From the cell containing the given text, extract its center point as [x, y] coordinate. 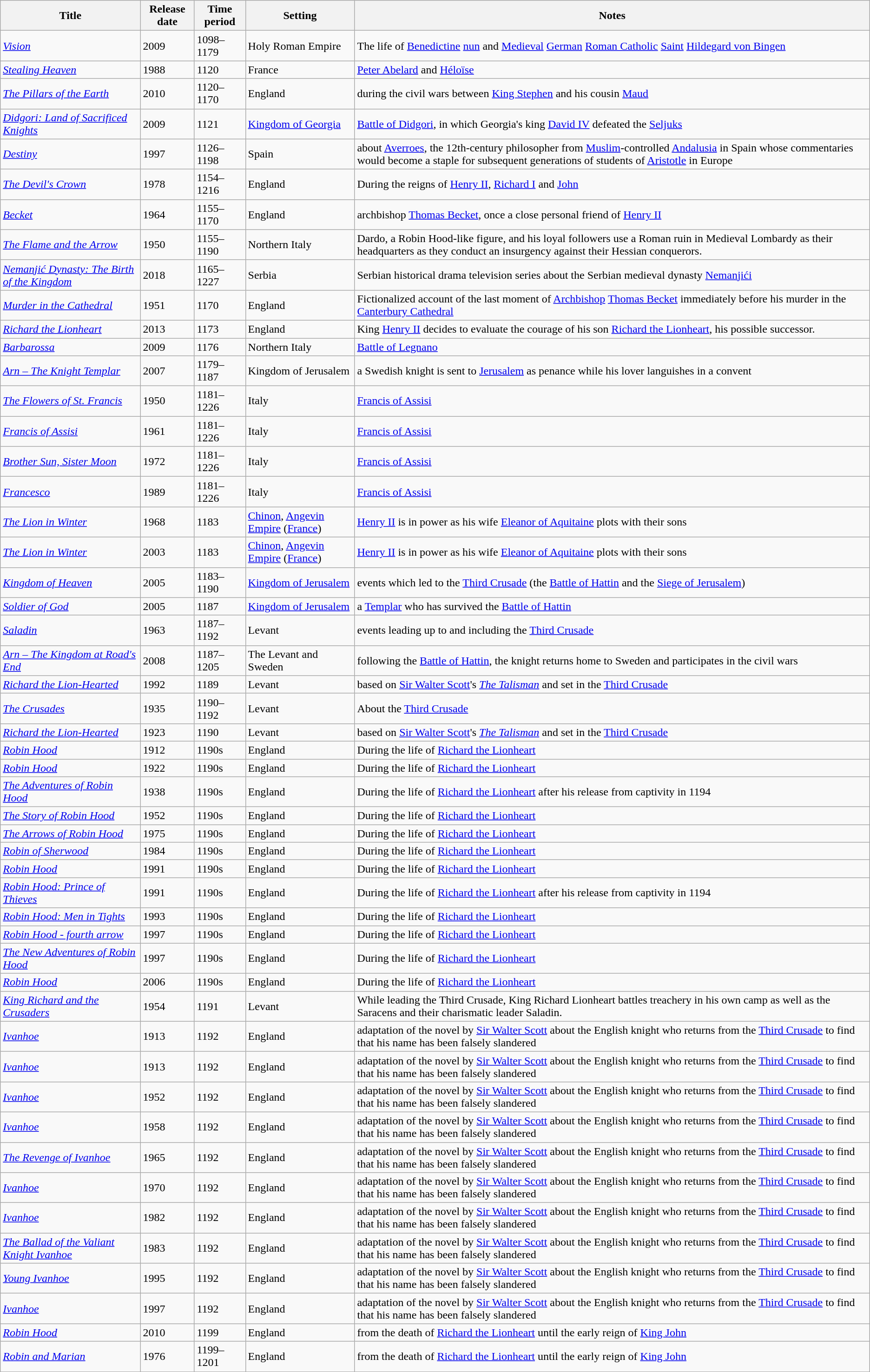
2007 [167, 371]
1982 [167, 1218]
Vision [71, 46]
Stealing Heaven [71, 70]
1199 [220, 1333]
a Templar who has survived the Battle of Hattin [612, 606]
Release date [167, 16]
The Levant and Sweden [300, 661]
Soldier of God [71, 606]
Holy Roman Empire [300, 46]
1191 [220, 1006]
Brother Sun, Sister Moon [71, 462]
France [300, 70]
events which led to the Third Crusade (the Battle of Hattin and the Siege of Jerusalem) [612, 583]
The Pillars of the Earth [71, 94]
1098–1179 [220, 46]
Title [71, 16]
1992 [167, 684]
Francesco [71, 492]
Notes [612, 16]
1964 [167, 215]
1176 [220, 347]
1995 [167, 1279]
2008 [167, 661]
1976 [167, 1357]
during the civil wars between King Stephen and his cousin Maud [612, 94]
a Swedish knight is sent to Jerusalem as penance while his lover languishes in a convent [612, 371]
1121 [220, 124]
1935 [167, 708]
1155–1190 [220, 244]
1120 [220, 70]
1912 [167, 750]
Richard the Lionheart [71, 329]
Barbarossa [71, 347]
Robin Hood: Prince of Thieves [71, 893]
Battle of Legnano [612, 347]
1988 [167, 70]
1970 [167, 1188]
1199–1201 [220, 1357]
Nemanjić Dynasty: The Birth of the Kingdom [71, 275]
The Flowers of St. Francis [71, 401]
Arn – The Kingdom at Road's End [71, 661]
1173 [220, 329]
Didgori: Land of Sacrificed Knights [71, 124]
2018 [167, 275]
Destiny [71, 154]
The Arrows of Robin Hood [71, 834]
1154–1216 [220, 184]
Kingdom of Georgia [300, 124]
The Flame and the Arrow [71, 244]
1189 [220, 684]
1968 [167, 522]
King Henry II decides to evaluate the courage of his son Richard the Lionheart, his possible successor. [612, 329]
The life of Benedictine nun and Medieval German Roman Catholic Saint Hildegard von Bingen [612, 46]
The New Adventures of Robin Hood [71, 958]
Robin Hood: Men in Tights [71, 917]
Young Ivanhoe [71, 1279]
About the Third Crusade [612, 708]
Time period [220, 16]
During the reigns of Henry II, Richard I and John [612, 184]
2006 [167, 982]
1951 [167, 305]
The Ballad of the Valiant Knight Ivanhoe [71, 1248]
1975 [167, 834]
Robin of Sherwood [71, 851]
Peter Abelard and Héloïse [612, 70]
1187–1205 [220, 661]
King Richard and the Crusaders [71, 1006]
2013 [167, 329]
The Adventures of Robin Hood [71, 792]
1922 [167, 768]
1978 [167, 184]
Saladin [71, 630]
archbishop Thomas Becket, once a close personal friend of Henry II [612, 215]
1984 [167, 851]
Robin and Marian [71, 1357]
1993 [167, 917]
1972 [167, 462]
Kingdom of Heaven [71, 583]
1983 [167, 1248]
1989 [167, 492]
1954 [167, 1006]
1183–1190 [220, 583]
The Revenge of Ivanhoe [71, 1157]
1190–1192 [220, 708]
1165–1227 [220, 275]
1923 [167, 732]
1961 [167, 431]
1958 [167, 1127]
1155–1170 [220, 215]
The Crusades [71, 708]
events leading up to and including the Third Crusade [612, 630]
1187–1192 [220, 630]
Becket [71, 215]
Setting [300, 16]
1179–1187 [220, 371]
1170 [220, 305]
1187 [220, 606]
following the Battle of Hattin, the knight returns home to Sweden and participates in the civil wars [612, 661]
Battle of Didgori, in which Georgia's king David IV defeated the Seljuks [612, 124]
Arn – The Knight Templar [71, 371]
1938 [167, 792]
The Devil's Crown [71, 184]
1120–1170 [220, 94]
Robin Hood - fourth arrow [71, 934]
Serbian historical drama television series about the Serbian medieval dynasty Nemanjići [612, 275]
1965 [167, 1157]
Spain [300, 154]
Fictionalized account of the last moment of Archbishop Thomas Becket immediately before his murder in the Canterbury Cathedral [612, 305]
Murder in the Cathedral [71, 305]
1126–1198 [220, 154]
2003 [167, 552]
1963 [167, 630]
1190 [220, 732]
Serbia [300, 275]
The Story of Robin Hood [71, 816]
